Locate the cell with the specified text and output its [X, Y] center coordinate. 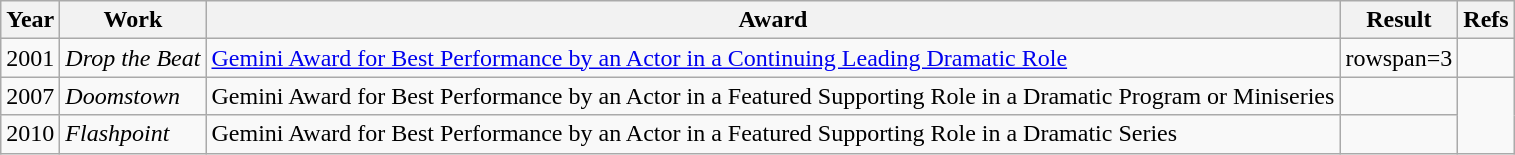
Year [30, 20]
2007 [30, 96]
Work [133, 20]
Gemini Award for Best Performance by an Actor in a Featured Supporting Role in a Dramatic Series [773, 134]
rowspan=3 [1399, 58]
Refs [1486, 20]
Award [773, 20]
2001 [30, 58]
Doomstown [133, 96]
Flashpoint [133, 134]
Result [1399, 20]
Drop the Beat [133, 58]
2010 [30, 134]
Gemini Award for Best Performance by an Actor in a Continuing Leading Dramatic Role [773, 58]
Gemini Award for Best Performance by an Actor in a Featured Supporting Role in a Dramatic Program or Miniseries [773, 96]
